Locate the cell with the specified text and output its [X, Y] center coordinate. 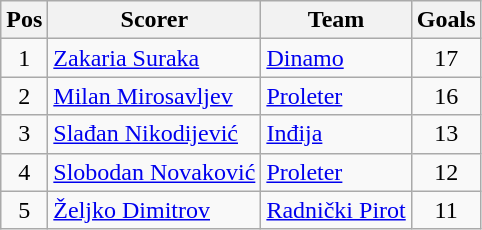
Team [336, 20]
5 [24, 210]
Slobodan Novaković [154, 172]
Radnički Pirot [336, 210]
1 [24, 58]
Dinamo [336, 58]
Zakaria Suraka [154, 58]
Slađan Nikodijević [154, 134]
Scorer [154, 20]
4 [24, 172]
Inđija [336, 134]
13 [446, 134]
Željko Dimitrov [154, 210]
Pos [24, 20]
11 [446, 210]
12 [446, 172]
2 [24, 96]
3 [24, 134]
17 [446, 58]
16 [446, 96]
Goals [446, 20]
Milan Mirosavljev [154, 96]
